Detect which cell encompasses the target text, then output its [x, y] center coordinate. 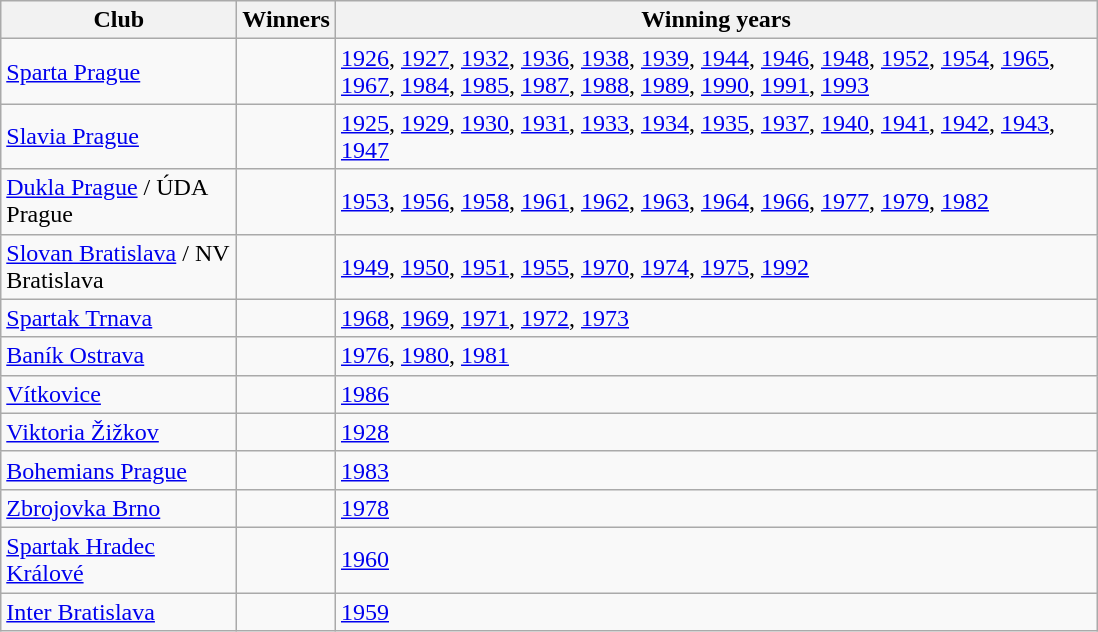
Dukla Prague / ÚDA Prague [119, 202]
Viktoria Žižkov [119, 432]
Slavia Prague [119, 136]
1926, 1927, 1932, 1936, 1938, 1939, 1944, 1946, 1948, 1952, 1954, 1965, 1967, 1984, 1985, 1987, 1988, 1989, 1990, 1991, 1993 [716, 72]
Winning years [716, 20]
Sparta Prague [119, 72]
Zbrojovka Brno [119, 508]
Inter Bratislava [119, 611]
Winners [286, 20]
Spartak Hradec Králové [119, 560]
1986 [716, 394]
Bohemians Prague [119, 470]
1928 [716, 432]
1959 [716, 611]
1953, 1956, 1958, 1961, 1962, 1963, 1964, 1966, 1977, 1979, 1982 [716, 202]
Spartak Trnava [119, 318]
1978 [716, 508]
Slovan Bratislava / NV Bratislava [119, 266]
1968, 1969, 1971, 1972, 1973 [716, 318]
Club [119, 20]
1925, 1929, 1930, 1931, 1933, 1934, 1935, 1937, 1940, 1941, 1942, 1943, 1947 [716, 136]
1976, 1980, 1981 [716, 356]
Vítkovice [119, 394]
Baník Ostrava [119, 356]
1960 [716, 560]
1949, 1950, 1951, 1955, 1970, 1974, 1975, 1992 [716, 266]
1983 [716, 470]
